Pinpoint the cell where the given text exists, returning its (X, Y) midpoint coordinate. 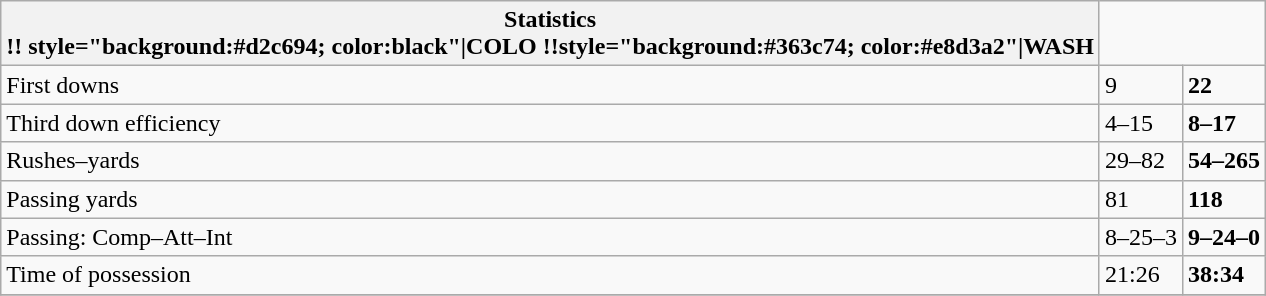
29–82 (1140, 161)
Passing yards (550, 199)
Third down efficiency (550, 123)
9 (1140, 85)
38:34 (1224, 275)
81 (1140, 199)
4–15 (1140, 123)
Time of possession (550, 275)
8–25–3 (1140, 237)
118 (1224, 199)
9–24–0 (1224, 237)
22 (1224, 85)
Passing: Comp–Att–Int (550, 237)
Rushes–yards (550, 161)
Statistics !! style="background:#d2c694; color:black"|COLO !!style="background:#363c74; color:#e8d3a2"|WASH (550, 34)
21:26 (1140, 275)
54–265 (1224, 161)
First downs (550, 85)
8–17 (1224, 123)
